Identify which cell holds the provided text, then report its (x, y) central coordinate. 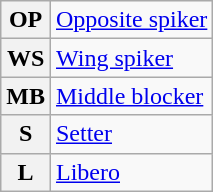
Middle blocker (131, 96)
Wing spiker (131, 58)
L (26, 172)
WS (26, 58)
S (26, 134)
OP (26, 20)
Libero (131, 172)
Setter (131, 134)
Opposite spiker (131, 20)
MB (26, 96)
